From the cell containing the given text, extract its center point as [x, y] coordinate. 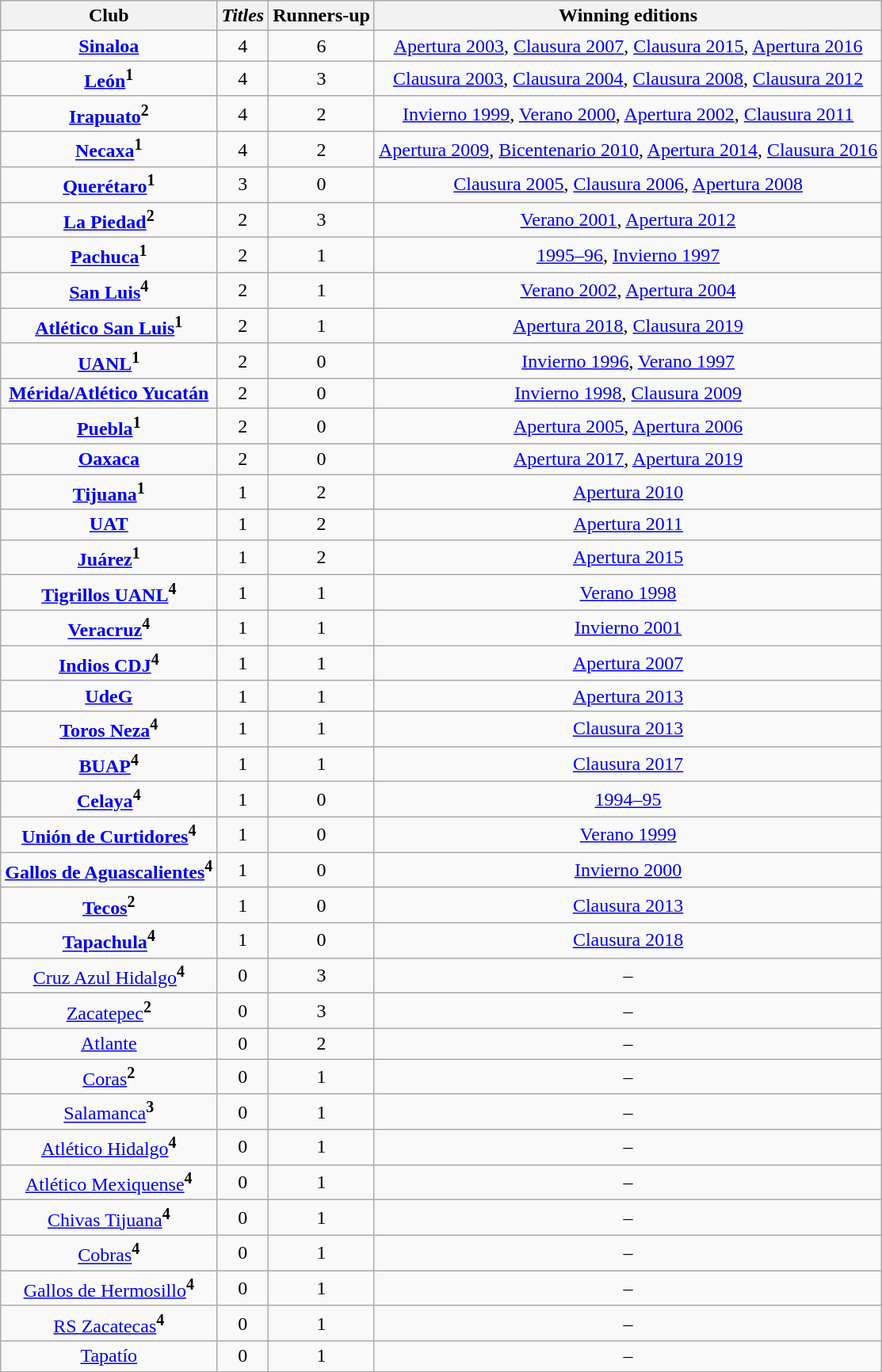
Apertura 2018, Clausura 2019 [628, 326]
Club [109, 16]
Atlético Hidalgo4 [109, 1147]
Toros Neza4 [109, 729]
Coras2 [109, 1076]
UANL1 [109, 361]
Atlante [109, 1043]
Invierno 2001 [628, 627]
San Luis4 [109, 290]
Querétaro1 [109, 185]
Tigrillos UANL4 [109, 593]
Invierno 1998, Clausura 2009 [628, 394]
Clausura 2005, Clausura 2006, Apertura 2008 [628, 185]
Invierno 1999, Verano 2000, Apertura 2002, Clausura 2011 [628, 114]
Verano 2001, Apertura 2012 [628, 220]
Atlético San Luis1 [109, 326]
Tapachula4 [109, 941]
Salamanca3 [109, 1112]
Cobras4 [109, 1253]
Tijuana1 [109, 493]
Apertura 2013 [628, 696]
UAT [109, 524]
UdeG [109, 696]
Mérida/Atlético Yucatán [109, 394]
Celaya4 [109, 800]
Chivas Tijuana4 [109, 1218]
Winning editions [628, 16]
Pachuca1 [109, 255]
Tapatío [109, 1356]
Verano 2002, Apertura 2004 [628, 290]
Puebla1 [109, 426]
Apertura 2005, Apertura 2006 [628, 426]
Necaxa1 [109, 149]
Apertura 2011 [628, 524]
León1 [109, 79]
Atlético Mexiquense4 [109, 1182]
La Piedad2 [109, 220]
Verano 1999 [628, 835]
BUAP4 [109, 764]
Clausura 2018 [628, 941]
Invierno 1996, Verano 1997 [628, 361]
Apertura 2007 [628, 664]
Gallos de Aguascalientes4 [109, 870]
Juárez1 [109, 558]
Verano 1998 [628, 593]
Apertura 2009, Bicentenario 2010, Apertura 2014, Clausura 2016 [628, 149]
Invierno 2000 [628, 870]
Sinaloa [109, 46]
Zacatepec2 [109, 1011]
Veracruz4 [109, 627]
Apertura 2015 [628, 558]
Indios CDJ4 [109, 664]
Apertura 2003, Clausura 2007, Clausura 2015, Apertura 2016 [628, 46]
6 [322, 46]
Runners-up [322, 16]
Clausura 2003, Clausura 2004, Clausura 2008, Clausura 2012 [628, 79]
Apertura 2017, Apertura 2019 [628, 459]
Oaxaca [109, 459]
RS Zacatecas4 [109, 1323]
Cruz Azul Hidalgo4 [109, 976]
Titles [242, 16]
Tecos2 [109, 905]
1995–96, Invierno 1997 [628, 255]
Irapuato2 [109, 114]
Clausura 2017 [628, 764]
1994–95 [628, 800]
Gallos de Hermosillo4 [109, 1288]
Unión de Curtidores4 [109, 835]
Apertura 2010 [628, 493]
